Return the [x, y] coordinate for the center point of the cell that contains the specified text.  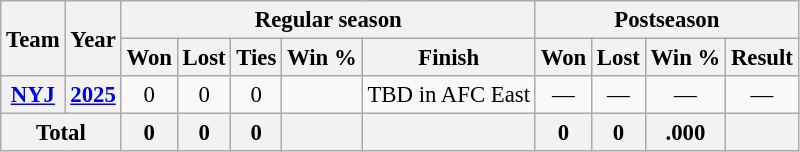
.000 [685, 133]
NYJ [33, 95]
Finish [448, 58]
Regular season [328, 20]
Postseason [666, 20]
Year [93, 38]
Result [762, 58]
2025 [93, 95]
Team [33, 38]
Total [61, 133]
Ties [256, 58]
TBD in AFC East [448, 95]
